Return the [x, y] coordinate for the center point of the cell that contains the specified text.  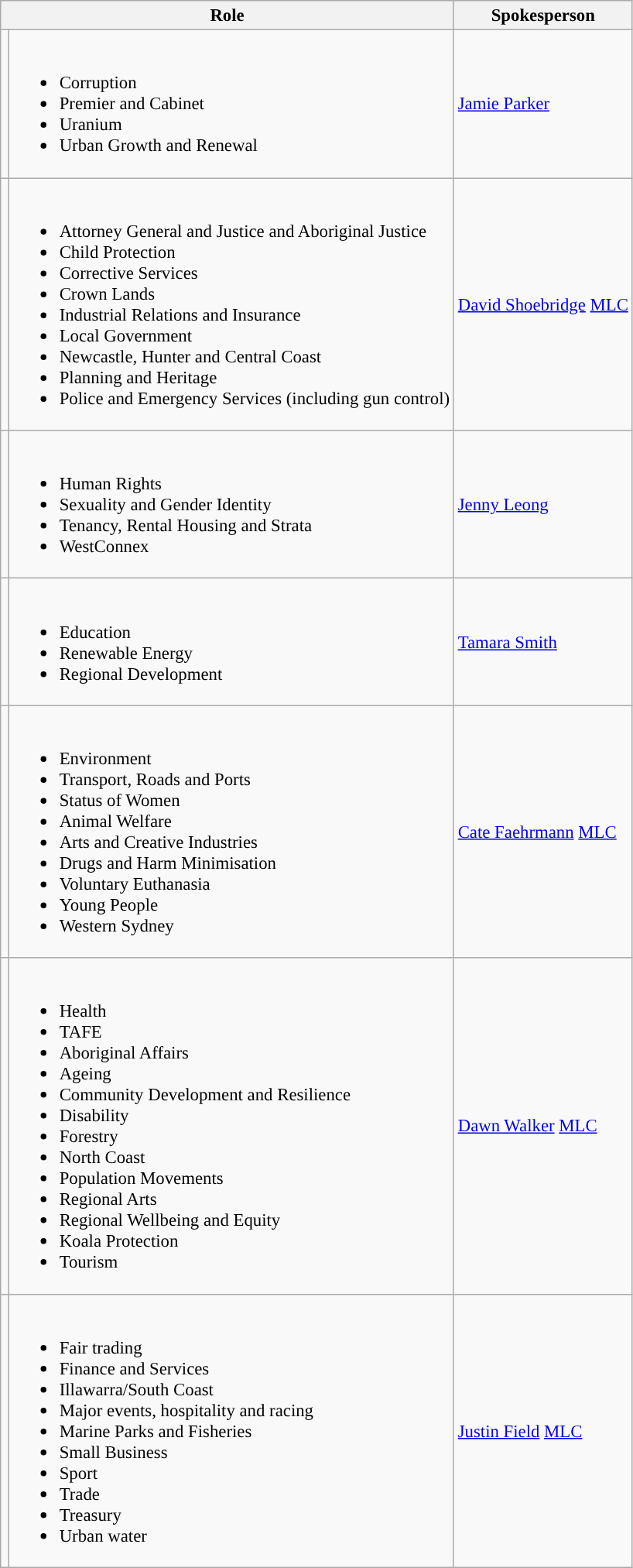
Spokesperson [543, 15]
CorruptionPremier and CabinetUraniumUrban Growth and Renewal [231, 104]
EducationRenewable EnergyRegional Development [231, 642]
Human RightsSexuality and Gender IdentityTenancy, Rental Housing and StrataWestConnex [231, 505]
Role [228, 15]
Cate Faehrmann MLC [543, 832]
Justin Field MLC [543, 1431]
Tamara Smith [543, 642]
David Shoebridge MLC [543, 304]
Jamie Parker [543, 104]
Jenny Leong [543, 505]
Dawn Walker MLC [543, 1126]
